Pinpoint the cell where the given text exists, returning its [X, Y] midpoint coordinate. 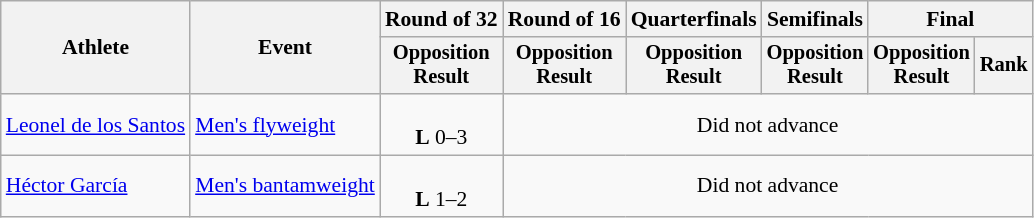
Round of 16 [564, 19]
Quarterfinals [694, 19]
L 1–2 [442, 186]
Héctor García [96, 186]
L 0–3 [442, 124]
Final [950, 19]
Athlete [96, 48]
Event [285, 48]
Semifinals [816, 19]
Men's flyweight [285, 124]
Leonel de los Santos [96, 124]
Men's bantamweight [285, 186]
Rank [1004, 66]
Round of 32 [442, 19]
